Provide the [X, Y] coordinate of the cell's center where the given text is located.  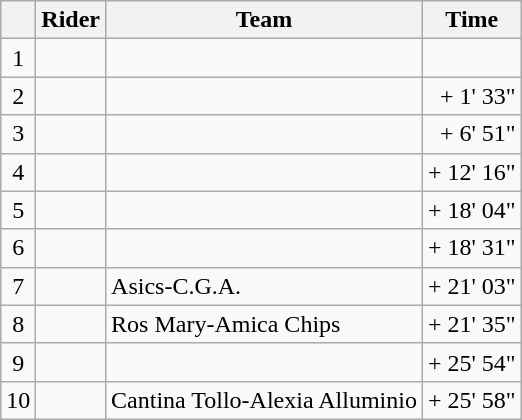
+ 1' 33" [472, 96]
4 [18, 172]
Asics-C.G.A. [264, 286]
+ 25' 58" [472, 400]
5 [18, 210]
6 [18, 248]
3 [18, 134]
2 [18, 96]
+ 12' 16" [472, 172]
+ 25' 54" [472, 362]
8 [18, 324]
+ 21' 35" [472, 324]
Cantina Tollo-Alexia Alluminio [264, 400]
9 [18, 362]
+ 21' 03" [472, 286]
7 [18, 286]
Ros Mary-Amica Chips [264, 324]
Rider [71, 20]
Time [472, 20]
Team [264, 20]
+ 18' 04" [472, 210]
10 [18, 400]
+ 18' 31" [472, 248]
+ 6' 51" [472, 134]
1 [18, 58]
